Capture the cell that displays the provided text and extract its [x, y] central coordinate. 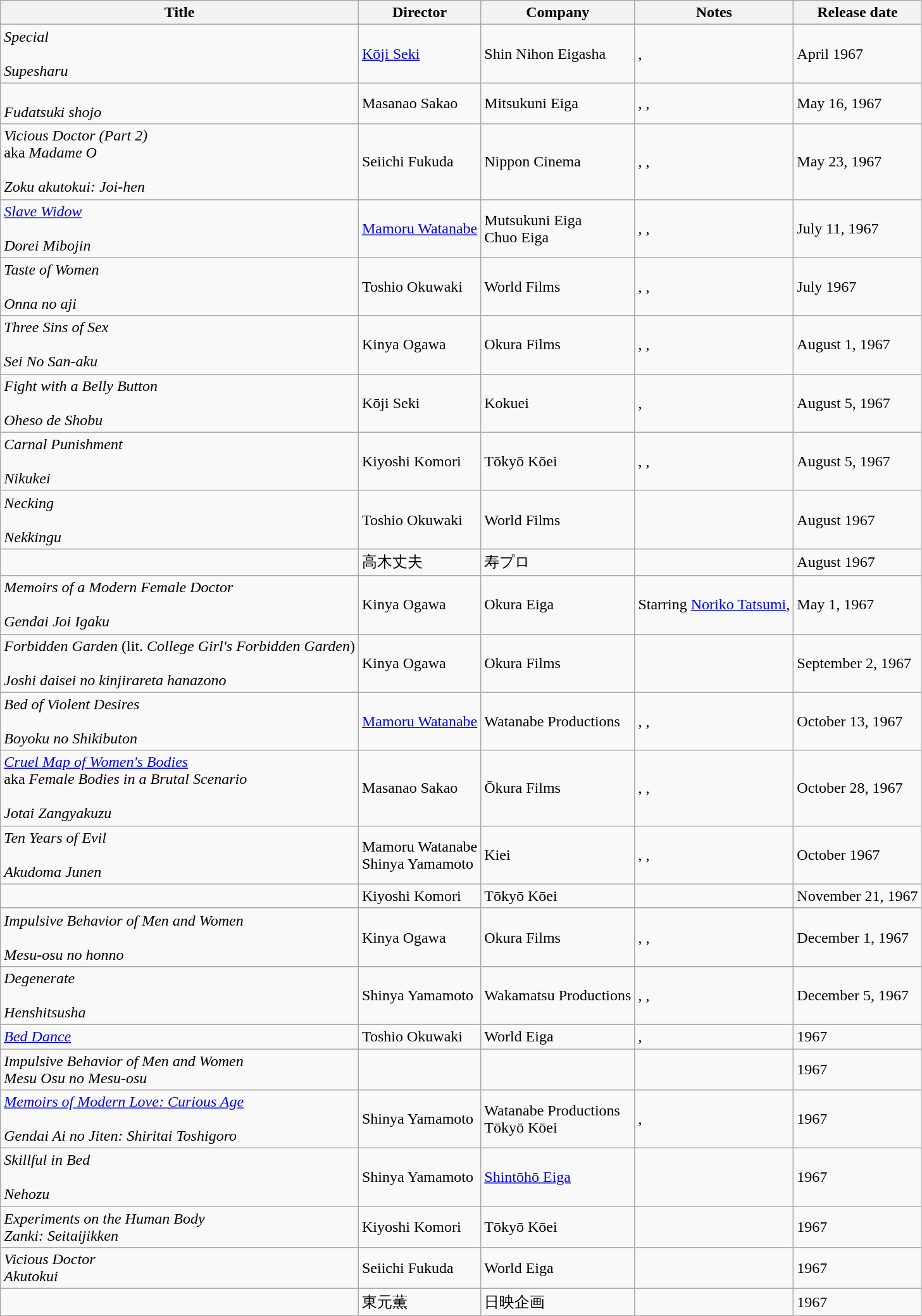
July 11, 1967 [857, 228]
December 1, 1967 [857, 937]
DegenerateHenshitsusha [180, 995]
Nippon Cinema [558, 162]
Bed of Violent DesiresBoyoku no Shikibuton [180, 721]
Skillful in BedNehozu [180, 1177]
October 28, 1967 [857, 788]
Kokuei [558, 403]
Impulsive Behavior of Men and WomenMesu-osu no honno [180, 937]
Release date [857, 13]
Ten Years of EvilAkudoma Junen [180, 855]
Company [558, 13]
December 5, 1967 [857, 995]
Fudatsuki shojo [180, 104]
October 13, 1967 [857, 721]
Shin Nihon Eigasha [558, 54]
August 1, 1967 [857, 345]
日映企画 [558, 1302]
Shintōhō Eiga [558, 1177]
Watanabe ProductionsTōkyō Kōei [558, 1119]
Okura Eiga [558, 605]
September 2, 1967 [857, 663]
Memoirs of Modern Love: Curious AgeGendai Ai no Jiten: Shiritai Toshigoro [180, 1119]
Cruel Map of Women's Bodiesaka Female Bodies in a Brutal ScenarioJotai Zangyakuzu [180, 788]
Mutsukuni EigaChuo Eiga [558, 228]
Carnal PunishmentNikukei [180, 461]
Vicious DoctorAkutokui [180, 1268]
Kiei [558, 855]
Fight with a Belly ButtonOheso de Shobu [180, 403]
Forbidden Garden (lit. College Girl's Forbidden Garden)Joshi daisei no kinjirareta hanazono [180, 663]
Slave WidowDorei Mibojin [180, 228]
May 16, 1967 [857, 104]
Ōkura Films [558, 788]
高木丈夫 [419, 562]
July 1967 [857, 287]
November 21, 1967 [857, 896]
Impulsive Behavior of Men and WomenMesu Osu no Mesu-osu [180, 1069]
May 23, 1967 [857, 162]
Three Sins of SexSei No San-aku [180, 345]
Experiments on the Human BodyZanki: Seitaijikken [180, 1227]
Vicious Doctor (Part 2)aka Madame OZoku akutokui: Joi-hen [180, 162]
Watanabe Productions [558, 721]
Director [419, 13]
寿プロ [558, 562]
東元薫 [419, 1302]
Mamoru WatanabeShinya Yamamoto [419, 855]
May 1, 1967 [857, 605]
October 1967 [857, 855]
NeckingNekkingu [180, 519]
Notes [714, 13]
Wakamatsu Productions [558, 995]
Taste of WomenOnna no aji [180, 287]
Title [180, 13]
Starring Noriko Tatsumi, [714, 605]
April 1967 [857, 54]
Memoirs of a Modern Female DoctorGendai Joi Igaku [180, 605]
Mitsukuni Eiga [558, 104]
SpecialSupesharu [180, 54]
Bed Dance [180, 1036]
